Locate the cell with the specified text and output its [x, y] center coordinate. 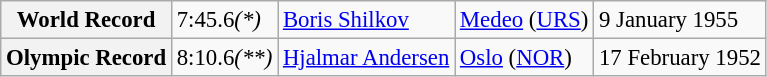
Oslo (NOR) [524, 58]
Hjalmar Andersen [366, 58]
Medeo (URS) [524, 20]
Boris Shilkov [366, 20]
7:45.6(*) [224, 20]
Olympic Record [86, 58]
8:10.6(**) [224, 58]
9 January 1955 [680, 20]
17 February 1952 [680, 58]
World Record [86, 20]
